Extract the (X, Y) coordinate from the center of the cell holding the provided text.  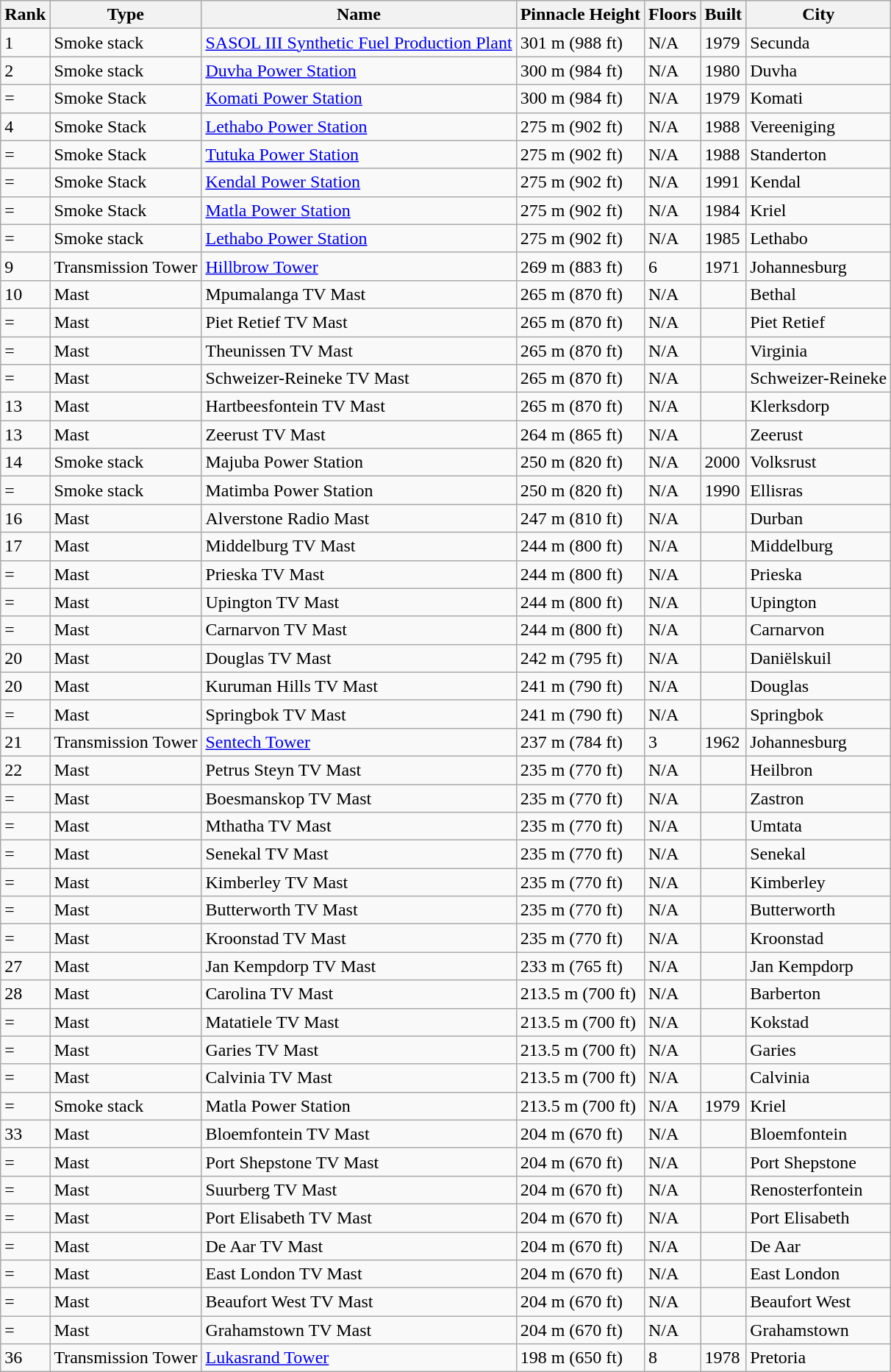
Standerton (819, 154)
Lukasrand Tower (359, 1358)
Garies (819, 1050)
Jan Kempdorp TV Mast (359, 966)
Pinnacle Height (580, 15)
16 (25, 518)
Grahamstown (819, 1330)
Kroonstad TV Mast (359, 938)
Zeerust TV Mast (359, 435)
Name (359, 15)
Duvha (819, 71)
17 (25, 546)
Beaufort West (819, 1302)
233 m (765 ft) (580, 966)
Kimberley (819, 882)
33 (25, 1134)
301 m (988 ft) (580, 43)
Suurberg TV Mast (359, 1190)
269 m (883 ft) (580, 266)
Hillbrow Tower (359, 266)
Duvha Power Station (359, 71)
Carnarvon TV Mast (359, 630)
City (819, 15)
Majuba Power Station (359, 462)
1991 (723, 182)
Douglas TV Mast (359, 658)
1980 (723, 71)
14 (25, 462)
Komati (819, 99)
Port Shepstone TV Mast (359, 1162)
De Aar TV Mast (359, 1246)
Alverstone Radio Mast (359, 518)
Upington TV Mast (359, 602)
Calvinia (819, 1078)
Zastron (819, 798)
Rank (25, 15)
Bethal (819, 294)
Barberton (819, 994)
Umtata (819, 826)
Senekal TV Mast (359, 854)
Mthatha TV Mast (359, 826)
Ellisras (819, 490)
De Aar (819, 1246)
Pretoria (819, 1358)
Klerksdorp (819, 407)
28 (25, 994)
Secunda (819, 43)
Matatiele TV Mast (359, 1022)
2000 (723, 462)
Theunissen TV Mast (359, 351)
Carnarvon (819, 630)
Prieska (819, 574)
Matimba Power Station (359, 490)
Kendal Power Station (359, 182)
Middelburg TV Mast (359, 546)
SASOL III Synthetic Fuel Production Plant (359, 43)
1962 (723, 742)
Hartbeesfontein TV Mast (359, 407)
Schweizer-Reineke TV Mast (359, 379)
198 m (650 ft) (580, 1358)
8 (672, 1358)
10 (25, 294)
Butterworth (819, 910)
Butterworth TV Mast (359, 910)
264 m (865 ft) (580, 435)
Grahamstown TV Mast (359, 1330)
Kendal (819, 182)
Bloemfontein TV Mast (359, 1134)
Port Elisabeth TV Mast (359, 1218)
Prieska TV Mast (359, 574)
Built (723, 15)
Kokstad (819, 1022)
1985 (723, 238)
Daniëlskuil (819, 658)
Komati Power Station (359, 99)
Springbok (819, 714)
Kimberley TV Mast (359, 882)
237 m (784 ft) (580, 742)
Vereeniging (819, 126)
Sentech Tower (359, 742)
4 (25, 126)
Floors (672, 15)
3 (672, 742)
Upington (819, 602)
1978 (723, 1358)
East London (819, 1274)
Mpumalanga TV Mast (359, 294)
Zeerust (819, 435)
Virginia (819, 351)
36 (25, 1358)
242 m (795 ft) (580, 658)
22 (25, 770)
Carolina TV Mast (359, 994)
2 (25, 71)
247 m (810 ft) (580, 518)
East London TV Mast (359, 1274)
Heilbron (819, 770)
Garies TV Mast (359, 1050)
9 (25, 266)
Renosterfontein (819, 1190)
Senekal (819, 854)
Tutuka Power Station (359, 154)
Boesmanskop TV Mast (359, 798)
Springbok TV Mast (359, 714)
21 (25, 742)
Jan Kempdorp (819, 966)
Petrus Steyn TV Mast (359, 770)
Port Elisabeth (819, 1218)
Douglas (819, 686)
Kuruman Hills TV Mast (359, 686)
Durban (819, 518)
Volksrust (819, 462)
Middelburg (819, 546)
27 (25, 966)
1990 (723, 490)
1 (25, 43)
6 (672, 266)
Piet Retief TV Mast (359, 322)
Calvinia TV Mast (359, 1078)
Schweizer-Reineke (819, 379)
Port Shepstone (819, 1162)
Bloemfontein (819, 1134)
Piet Retief (819, 322)
Type (126, 15)
Beaufort West TV Mast (359, 1302)
1971 (723, 266)
1984 (723, 210)
Lethabo (819, 238)
Kroonstad (819, 938)
